Identify which cell holds the provided text, then report its [x, y] central coordinate. 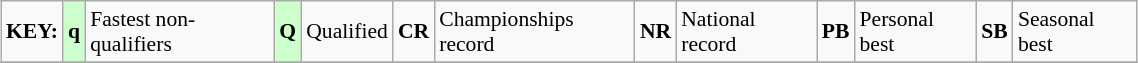
KEY: [32, 32]
Qualified [347, 32]
National record [746, 32]
SB [994, 32]
PB [836, 32]
Seasonal best [1075, 32]
Q [288, 32]
Personal best [916, 32]
Fastest non-qualifiers [180, 32]
CR [414, 32]
q [74, 32]
NR [656, 32]
Championships record [534, 32]
